Pinpoint the cell where the given text exists, returning its [x, y] midpoint coordinate. 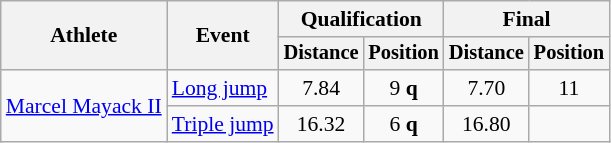
16.32 [322, 124]
Long jump [223, 88]
16.80 [486, 124]
Qualification [362, 19]
Marcel Mayack II [84, 106]
6 q [403, 124]
11 [569, 88]
Event [223, 36]
9 q [403, 88]
Athlete [84, 36]
Triple jump [223, 124]
7.84 [322, 88]
Final [526, 19]
7.70 [486, 88]
